Search for the cell housing the specified text and yield its (x, y) center coordinate. 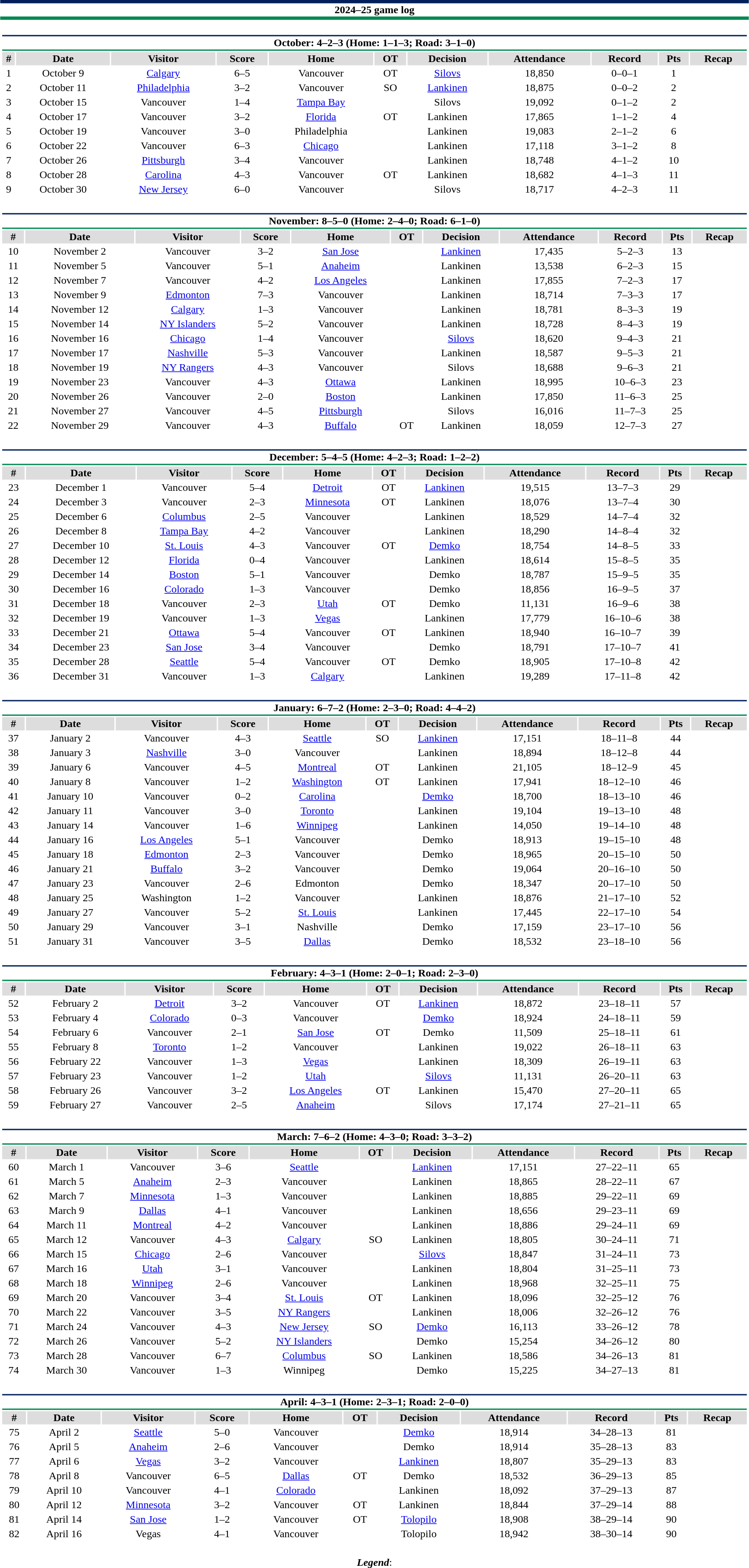
18,614 (535, 560)
34–26–12 (617, 1341)
April 12 (64, 1505)
43 (13, 826)
38–29–14 (611, 1520)
49 (13, 913)
18,006 (523, 1312)
18,876 (527, 898)
18,688 (548, 367)
5–3 (265, 353)
87 (672, 1491)
November 27 (80, 411)
19,104 (527, 811)
18,754 (535, 546)
5–2–3 (630, 251)
33–26–12 (617, 1327)
14–8–5 (623, 546)
66 (14, 1254)
30–24–11 (617, 1240)
November 19 (80, 367)
17,941 (527, 782)
March 1 (67, 1167)
18,804 (523, 1269)
14–8–4 (623, 531)
47 (13, 884)
October 19 (63, 132)
11–6–3 (630, 396)
26–19–11 (620, 1061)
March 26 (67, 1341)
18,965 (527, 855)
10–6–3 (630, 382)
4–2–3 (625, 190)
20 (13, 396)
January 14 (70, 826)
17,118 (540, 146)
27–22–11 (617, 1167)
December 19 (81, 618)
18,805 (523, 1240)
December 3 (81, 502)
18,728 (548, 324)
16 (13, 338)
29–23–11 (617, 1211)
18,872 (528, 1003)
October 15 (63, 102)
17,445 (527, 913)
17–10–7 (623, 647)
17,174 (528, 1105)
15,225 (523, 1370)
March 20 (67, 1298)
January 6 (70, 768)
28 (13, 560)
18–12–9 (619, 768)
62 (14, 1196)
5–0 (222, 1433)
April 5 (64, 1447)
1–1–2 (625, 117)
31 (13, 604)
March 5 (67, 1182)
1–6 (243, 826)
34 (13, 647)
17,850 (548, 396)
16–10–7 (623, 633)
January 31 (70, 942)
January: 6–7–2 (Home: 2–3–0; Road: 4–4–2) (374, 708)
23–18–10 (619, 942)
18,924 (528, 1018)
18,586 (523, 1356)
19,515 (535, 488)
November 29 (80, 425)
January 11 (70, 811)
18,587 (548, 353)
20–17–10 (619, 884)
March 24 (67, 1327)
17,779 (535, 618)
2–0 (265, 396)
18,656 (523, 1211)
37–29–14 (611, 1505)
32–26–12 (617, 1312)
March 12 (67, 1240)
15–9–5 (623, 575)
38–30–14 (611, 1534)
March 15 (67, 1254)
35–28–13 (611, 1447)
0–3 (239, 1018)
23–18–11 (620, 1003)
31–24–11 (617, 1254)
2–1–2 (625, 132)
16,113 (523, 1327)
25–18–11 (620, 1032)
13–7–3 (623, 488)
November 2 (80, 251)
February 6 (75, 1032)
74 (14, 1370)
18,850 (540, 73)
36 (13, 676)
14,050 (527, 826)
October 9 (63, 73)
32–25–12 (617, 1298)
March 9 (67, 1211)
December 1 (81, 488)
18–13–10 (619, 797)
December 6 (81, 517)
October 17 (63, 117)
December 28 (81, 662)
November 26 (80, 396)
17–11–8 (623, 676)
6–3 (242, 146)
22–17–10 (619, 913)
18,682 (540, 175)
0–1–2 (625, 102)
18,290 (535, 531)
32–25–11 (617, 1283)
0–0–2 (625, 88)
January 16 (70, 840)
37–29–13 (611, 1491)
18,781 (548, 309)
34–26–13 (617, 1356)
18,942 (514, 1534)
18,940 (535, 633)
18,347 (527, 884)
7–3 (265, 295)
18,856 (535, 589)
20–15–10 (619, 855)
8–3–3 (630, 309)
18,908 (514, 1520)
January 25 (70, 898)
11–7–3 (630, 411)
13–7–4 (623, 502)
April 14 (64, 1520)
2–1 (239, 1032)
December 8 (81, 531)
3–1–2 (625, 146)
17,435 (548, 251)
April: 4–3–1 (Home: 2–3–1; Road: 2–0–0) (374, 1402)
27–21–11 (620, 1105)
34–28–13 (611, 1433)
January 21 (70, 869)
18,913 (527, 840)
17,159 (527, 927)
23–17–10 (619, 927)
18,905 (535, 662)
15–8–5 (623, 560)
72 (14, 1341)
24–18–11 (620, 1018)
9 (9, 190)
April 2 (64, 1433)
January 2 (70, 738)
4–1–3 (625, 175)
December 23 (81, 647)
6–7 (223, 1356)
9–5–3 (630, 353)
18,092 (514, 1491)
October 11 (63, 88)
November 12 (80, 309)
January 10 (70, 797)
March 22 (67, 1312)
March 7 (67, 1196)
14–7–4 (623, 517)
18–11–8 (619, 738)
7–2–3 (630, 280)
21,105 (527, 768)
18,096 (523, 1298)
0–4 (257, 560)
18,309 (528, 1061)
4–1–2 (625, 161)
0–2 (243, 797)
53 (13, 1018)
19,092 (540, 102)
18,894 (527, 753)
December 31 (81, 676)
February 22 (75, 1061)
18,847 (523, 1254)
24 (13, 502)
January 18 (70, 855)
18,717 (540, 190)
3–6 (223, 1167)
February 4 (75, 1018)
2024–25 game log (374, 10)
January 29 (70, 927)
5 (9, 132)
22 (13, 425)
January 3 (70, 753)
18–12–8 (619, 753)
7–3–3 (630, 295)
58 (13, 1090)
79 (14, 1491)
19,289 (535, 676)
55 (13, 1047)
March 18 (67, 1283)
December 21 (81, 633)
28–22–11 (617, 1182)
November 5 (80, 266)
70 (14, 1312)
17–10–8 (623, 662)
19–15–10 (619, 840)
64 (14, 1225)
20–16–10 (619, 869)
17,865 (540, 117)
16–9–6 (623, 604)
27–20–11 (620, 1090)
March: 7–6–2 (Home: 4–3–0; Road: 3–3–2) (374, 1137)
March 28 (67, 1356)
13,538 (548, 266)
18,529 (535, 517)
April 10 (64, 1491)
77 (14, 1462)
November 14 (80, 324)
18,748 (540, 161)
February: 4–3–1 (Home: 2–0–1; Road: 2–3–0) (374, 973)
April 6 (64, 1462)
November 7 (80, 280)
18,787 (535, 575)
16–9–5 (623, 589)
January 23 (70, 884)
18,886 (523, 1225)
9–4–3 (630, 338)
19–14–10 (619, 826)
88 (672, 1505)
18,995 (548, 382)
11,509 (528, 1032)
60 (14, 1167)
February 26 (75, 1090)
35–29–13 (611, 1462)
April 16 (64, 1534)
18,700 (527, 797)
18,076 (535, 502)
February 23 (75, 1076)
15,254 (523, 1341)
6–0 (242, 190)
October 28 (63, 175)
29–22–11 (617, 1196)
82 (14, 1534)
21–17–10 (619, 898)
February 2 (75, 1003)
19,022 (528, 1047)
26 (13, 531)
19,083 (540, 132)
December 12 (81, 560)
18,714 (548, 295)
16,016 (548, 411)
18,059 (548, 425)
April 8 (64, 1476)
34–27–13 (617, 1370)
18–12–10 (619, 782)
26–20–11 (620, 1076)
18,968 (523, 1283)
3 (9, 102)
26–18–11 (620, 1047)
40 (13, 782)
18,620 (548, 338)
12 (13, 280)
31–25–11 (617, 1269)
14 (13, 309)
March 11 (67, 1225)
17,855 (548, 280)
12–7–3 (630, 425)
December 14 (81, 575)
18,844 (514, 1505)
16–10–6 (623, 618)
February 8 (75, 1047)
January 8 (70, 782)
November 17 (80, 353)
68 (14, 1283)
March 16 (67, 1269)
October 22 (63, 146)
18,791 (535, 647)
December 10 (81, 546)
18,807 (514, 1462)
18,865 (523, 1182)
October 26 (63, 161)
8–4–3 (630, 324)
November 9 (80, 295)
29–24–11 (617, 1225)
6–2–3 (630, 266)
7 (9, 161)
9–6–3 (630, 367)
15,470 (528, 1090)
October 30 (63, 190)
0–0–1 (625, 73)
February 27 (75, 1105)
January 27 (70, 913)
19,064 (527, 869)
36–29–13 (611, 1476)
December: 5–4–5 (Home: 4–2–3; Road: 1–2–2) (374, 457)
85 (672, 1476)
December 18 (81, 604)
November 16 (80, 338)
November 23 (80, 382)
18 (13, 367)
December 16 (81, 589)
51 (13, 942)
18,885 (523, 1196)
November: 8–5–0 (Home: 2–4–0; Road: 6–1–0) (374, 221)
18,875 (540, 88)
19–13–10 (619, 811)
March 30 (67, 1370)
October: 4–2–3 (Home: 1–1–3; Road: 3–1–0) (374, 43)
